Determine the [x, y] coordinate at the center of the cell enclosing the given text.  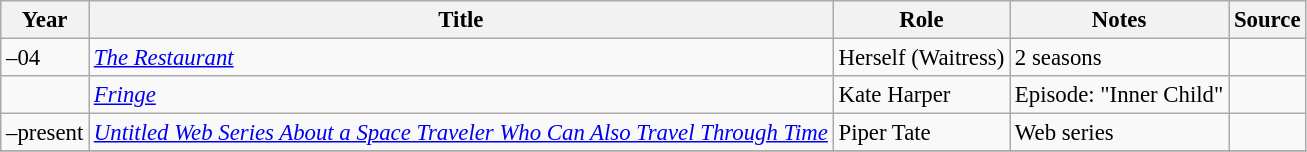
2 seasons [1120, 58]
Herself (Waitress) [921, 58]
Title [462, 20]
The Restaurant [462, 58]
Source [1268, 20]
Role [921, 20]
Notes [1120, 20]
Year [45, 20]
–04 [45, 58]
Episode: "Inner Child" [1120, 95]
–present [45, 133]
Fringe [462, 95]
Web series [1120, 133]
Kate Harper [921, 95]
Untitled Web Series About a Space Traveler Who Can Also Travel Through Time [462, 133]
Piper Tate [921, 133]
